Output the (x, y) coordinate of the center of the cell containing the given text.  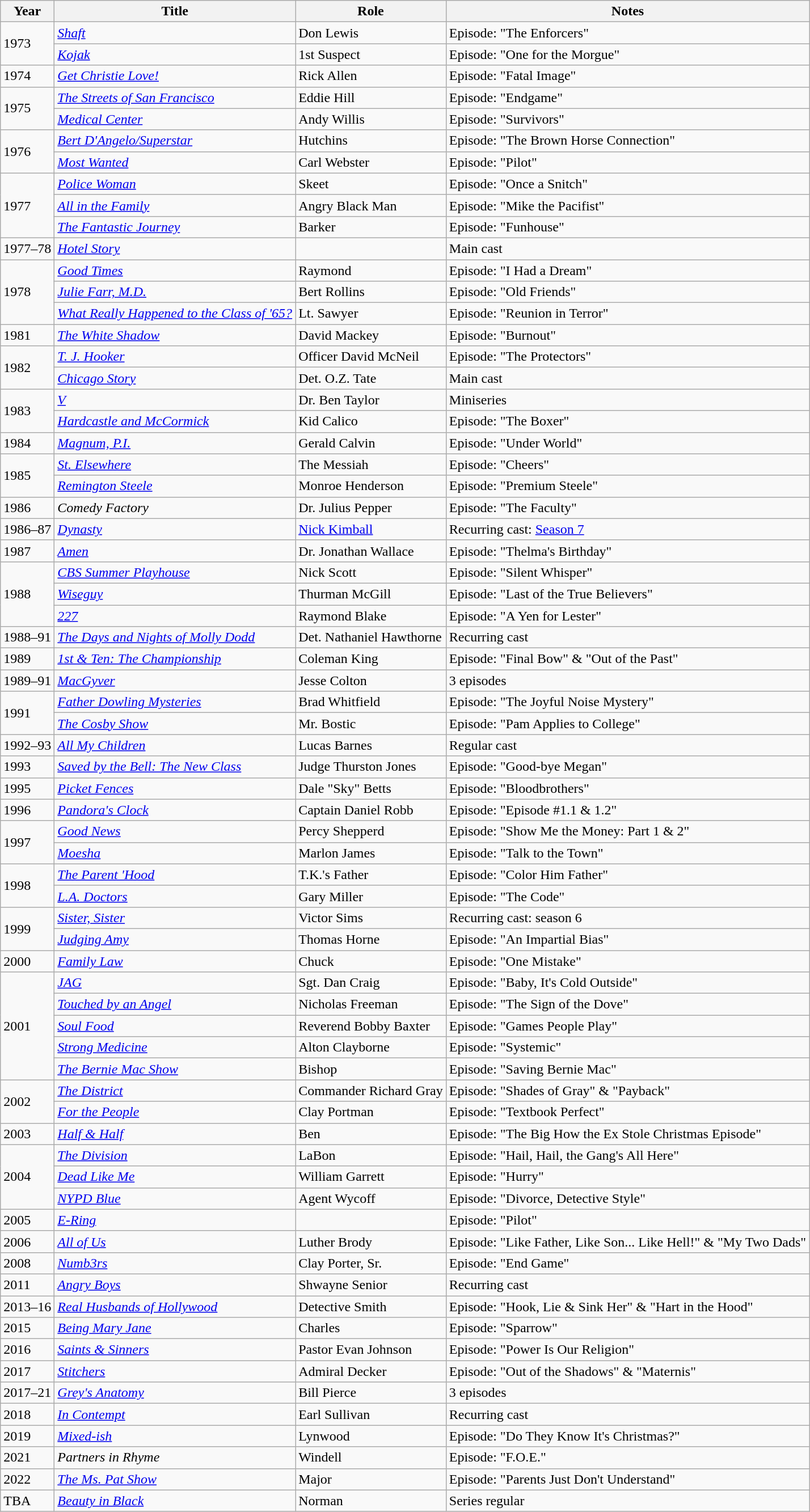
Episode: "Good-bye Megan" (627, 767)
Hardcastle and McCormick (175, 421)
Episode: "One Mistake" (627, 961)
Episode: "Old Friends" (627, 292)
Episode: "An Impartial Bias" (627, 939)
Lynwood (371, 1436)
Bert Rollins (371, 292)
Episode: "Like Father, Like Son... Like Hell!" & "My Two Dads" (627, 1241)
1999 (27, 928)
Hotel Story (175, 248)
Sister, Sister (175, 918)
2000 (27, 961)
1977–78 (27, 248)
Dynasty (175, 529)
Get Christie Love! (175, 76)
JAG (175, 983)
The Ms. Pat Show (175, 1479)
1993 (27, 767)
1989–91 (27, 681)
2022 (27, 1479)
Episode: "Cheers" (627, 464)
The Streets of San Francisco (175, 98)
Real Husbands of Hollywood (175, 1306)
LaBon (371, 1155)
Episode: "I Had a Dream" (627, 271)
Raymond Blake (371, 615)
2004 (27, 1177)
Skeet (371, 184)
Grey's Anatomy (175, 1393)
Amen (175, 551)
Episode: "Do They Know It's Christmas?" (627, 1436)
Brad Whitfield (371, 702)
MacGyver (175, 681)
Episode: "Hail, Hail, the Gang's All Here" (627, 1155)
1988–91 (27, 637)
Nick Kimball (371, 529)
Rick Allen (371, 76)
Half & Half (175, 1134)
Episode: "Last of the True Believers" (627, 594)
Windell (371, 1458)
2017 (27, 1371)
For the People (175, 1112)
Episode: "Parents Just Don't Understand" (627, 1479)
Thurman McGill (371, 594)
Family Law (175, 961)
NYPD Blue (175, 1198)
Episode: "Pam Applies to College" (627, 724)
Earl Sullivan (371, 1414)
Episode: "Fatal Image" (627, 76)
The Fantastic Journey (175, 227)
Episode: "The Boxer" (627, 421)
Major (371, 1479)
1978 (27, 292)
1992–93 (27, 745)
Norman (371, 1501)
1997 (27, 842)
Lt. Sawyer (371, 314)
L.A. Doctors (175, 896)
Pandora's Clock (175, 810)
Episode: "The Big How the Ex Stole Christmas Episode" (627, 1134)
Episode: "Under World" (627, 443)
Partners in Rhyme (175, 1458)
Dr. Ben Taylor (371, 400)
1981 (27, 335)
2001 (27, 1026)
Comedy Factory (175, 508)
Episode: "One for the Morgue" (627, 54)
Detective Smith (371, 1306)
Mixed-ish (175, 1436)
Gerald Calvin (371, 443)
Dr. Jonathan Wallace (371, 551)
Miniseries (627, 400)
Hutchins (371, 141)
Chicago Story (175, 378)
Episode: "Mike the Pacifist" (627, 205)
Julie Farr, M.D. (175, 292)
Episode: "Premium Steele" (627, 486)
The Messiah (371, 464)
Strong Medicine (175, 1048)
Episode: "Games People Play" (627, 1026)
Shaft (175, 33)
Sgt. Dan Craig (371, 983)
Remington Steele (175, 486)
Father Dowling Mysteries (175, 702)
The Cosby Show (175, 724)
Episode: "F.O.E." (627, 1458)
227 (175, 615)
Shwayne Senior (371, 1285)
Episode: "Saving Bernie Mac" (627, 1069)
Judge Thurston Jones (371, 767)
CBS Summer Playhouse (175, 572)
Andy Willis (371, 119)
Angry Black Man (371, 205)
Episode: "Talk to the Town" (627, 853)
Regular cast (627, 745)
Episode: "Final Bow" & "Out of the Past" (627, 659)
Episode: "The Enforcers" (627, 33)
1984 (27, 443)
Notes (627, 11)
Episode: "Thelma's Birthday" (627, 551)
Thomas Horne (371, 939)
2003 (27, 1134)
Most Wanted (175, 162)
1991 (27, 713)
Episode: "Baby, It's Cold Outside" (627, 983)
1975 (27, 108)
Carl Webster (371, 162)
Pastor Evan Johnson (371, 1350)
The Days and Nights of Molly Dodd (175, 637)
Admiral Decker (371, 1371)
Nick Scott (371, 572)
2015 (27, 1328)
Recurring cast: Season 7 (627, 529)
Saved by the Bell: The New Class (175, 767)
Episode: "Funhouse" (627, 227)
Episode: "Color Him Father" (627, 875)
Episode: "Shades of Gray" & "Payback" (627, 1091)
Good News (175, 831)
1989 (27, 659)
T. J. Hooker (175, 357)
Raymond (371, 271)
2002 (27, 1101)
The Parent 'Hood (175, 875)
Det. O.Z. Tate (371, 378)
Bishop (371, 1069)
Episode: "The Faculty" (627, 508)
Moesha (175, 853)
1982 (27, 368)
Beauty in Black (175, 1501)
1st & Ten: The Championship (175, 659)
2005 (27, 1220)
Episode: "Survivors" (627, 119)
Dead Like Me (175, 1177)
Wiseguy (175, 594)
Episode: "Burnout" (627, 335)
All My Children (175, 745)
Episode: "Once a Snitch" (627, 184)
Percy Shepperd (371, 831)
Gary Miller (371, 896)
1986–87 (27, 529)
Soul Food (175, 1026)
Dale "Sky" Betts (371, 788)
1996 (27, 810)
Episode: "Textbook Perfect" (627, 1112)
2016 (27, 1350)
Clay Portman (371, 1112)
1988 (27, 594)
Barker (371, 227)
1976 (27, 151)
The District (175, 1091)
Bill Pierce (371, 1393)
St. Elsewhere (175, 464)
Agent Wycoff (371, 1198)
Clay Porter, Sr. (371, 1263)
1998 (27, 885)
Touched by an Angel (175, 1004)
Episode: "Bloodbrothers" (627, 788)
Mr. Bostic (371, 724)
1995 (27, 788)
Role (371, 11)
Dr. Julius Pepper (371, 508)
Coleman King (371, 659)
Eddie Hill (371, 98)
Episode: "The Joyful Noise Mystery" (627, 702)
Charles (371, 1328)
Year (27, 11)
What Really Happened to the Class of '65? (175, 314)
V (175, 400)
Episode: "Out of the Shadows" & "Maternis" (627, 1371)
Commander Richard Gray (371, 1091)
Kojak (175, 54)
Judging Amy (175, 939)
Captain Daniel Robb (371, 810)
2006 (27, 1241)
The Bernie Mac Show (175, 1069)
Alton Clayborne (371, 1048)
2019 (27, 1436)
The Division (175, 1155)
Episode: "A Yen for Lester" (627, 615)
Series regular (627, 1501)
1986 (27, 508)
1983 (27, 411)
Don Lewis (371, 33)
Reverend Bobby Baxter (371, 1026)
William Garrett (371, 1177)
Jesse Colton (371, 681)
2008 (27, 1263)
Episode: "Silent Whisper" (627, 572)
Episode: "Endgame" (627, 98)
Nicholas Freeman (371, 1004)
Episode: "End Game" (627, 1263)
Luther Brody (371, 1241)
Angry Boys (175, 1285)
Kid Calico (371, 421)
2018 (27, 1414)
Magnum, P.I. (175, 443)
Episode: "Hurry" (627, 1177)
Chuck (371, 961)
1974 (27, 76)
Bert D'Angelo/Superstar (175, 141)
Episode: "Hook, Lie & Sink Her" & "Hart in the Hood" (627, 1306)
Saints & Sinners (175, 1350)
Monroe Henderson (371, 486)
Stitchers (175, 1371)
Officer David McNeil (371, 357)
2011 (27, 1285)
Episode: "The Code" (627, 896)
Police Woman (175, 184)
David Mackey (371, 335)
Lucas Barnes (371, 745)
Episode: "Episode #1.1 & 1.2" (627, 810)
Marlon James (371, 853)
Episode: "The Brown Horse Connection" (627, 141)
2013–16 (27, 1306)
1985 (27, 475)
Episode: "The Protectors" (627, 357)
Picket Fences (175, 788)
Victor Sims (371, 918)
Episode: "Systemic" (627, 1048)
E-Ring (175, 1220)
1973 (27, 44)
Episode: "Divorce, Detective Style" (627, 1198)
1st Suspect (371, 54)
T.K.'s Father (371, 875)
Episode: "Show Me the Money: Part 1 & 2" (627, 831)
All in the Family (175, 205)
Episode: "Reunion in Terror" (627, 314)
Episode: "The Sign of the Dove" (627, 1004)
2017–21 (27, 1393)
Episode: "Sparrow" (627, 1328)
All of Us (175, 1241)
Being Mary Jane (175, 1328)
In Contempt (175, 1414)
1977 (27, 205)
Good Times (175, 271)
Det. Nathaniel Hawthorne (371, 637)
Ben (371, 1134)
Title (175, 11)
TBA (27, 1501)
Episode: "Power Is Our Religion" (627, 1350)
2021 (27, 1458)
1987 (27, 551)
Medical Center (175, 119)
Numb3rs (175, 1263)
Recurring cast: season 6 (627, 918)
The White Shadow (175, 335)
